Determine the [X, Y] coordinate at the center of the cell enclosing the given text.  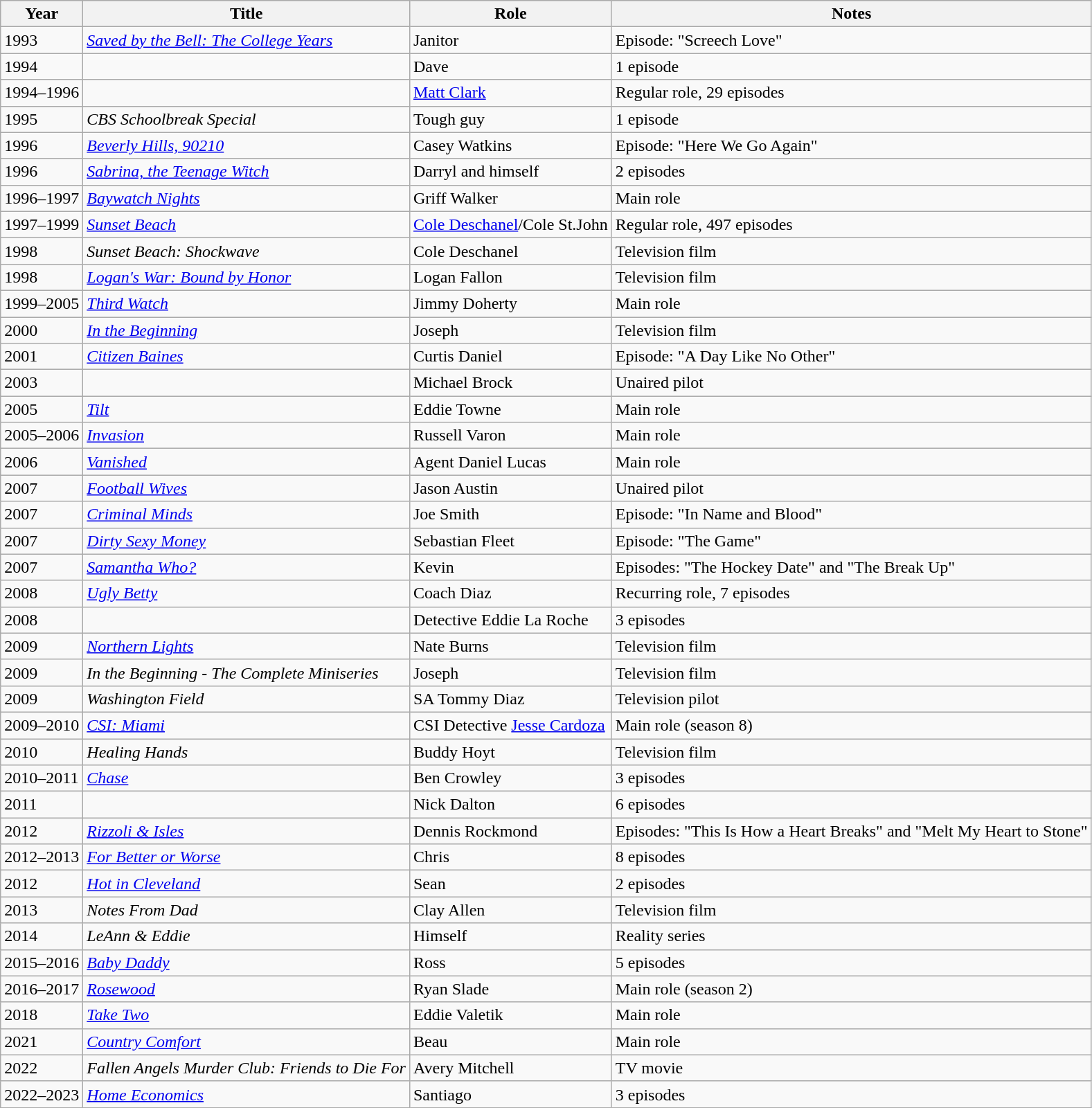
Ross [510, 963]
Recurring role, 7 episodes [852, 593]
Dirty Sexy Money [247, 541]
Coach Diaz [510, 593]
Sean [510, 884]
Football Wives [247, 488]
1997–1999 [42, 224]
Casey Watkins [510, 145]
2016–2017 [42, 989]
Eddie Valetik [510, 1015]
Episode: "Here We Go Again" [852, 145]
Rizzoli & Isles [247, 831]
Country Comfort [247, 1042]
Agent Daniel Lucas [510, 462]
CSI Detective Jesse Cardoza [510, 725]
Episodes: "This Is How a Heart Breaks" and "Melt My Heart to Stone" [852, 831]
2014 [42, 936]
2006 [42, 462]
Television pilot [852, 699]
2022 [42, 1068]
Chris [510, 857]
Role [510, 14]
2015–2016 [42, 963]
Baby Daddy [247, 963]
Samantha Who? [247, 567]
Year [42, 14]
TV movie [852, 1068]
Darryl and himself [510, 172]
Joe Smith [510, 515]
Ugly Betty [247, 593]
Rosewood [247, 989]
2012–2013 [42, 857]
Avery Mitchell [510, 1068]
Janitor [510, 40]
Episode: "Screech Love" [852, 40]
Cole Deschanel [510, 251]
Main role (season 2) [852, 989]
Cole Deschanel/Cole St.John [510, 224]
CBS Schoolbreak Special [247, 119]
Tilt [247, 409]
Main role (season 8) [852, 725]
Beau [510, 1042]
Dave [510, 66]
Invasion [247, 436]
Ryan Slade [510, 989]
Hot in Cleveland [247, 884]
Logan Fallon [510, 277]
Curtis Daniel [510, 357]
Episode: "In Name and Blood" [852, 515]
Notes [852, 14]
1994–1996 [42, 93]
Jimmy Doherty [510, 303]
Saved by the Bell: The College Years [247, 40]
Michael Brock [510, 383]
Sabrina, the Teenage Witch [247, 172]
2005 [42, 409]
8 episodes [852, 857]
Reality series [852, 936]
Citizen Baines [247, 357]
1996–1997 [42, 198]
2021 [42, 1042]
2001 [42, 357]
Baywatch Nights [247, 198]
5 episodes [852, 963]
Beverly Hills, 90210 [247, 145]
Fallen Angels Murder Club: Friends to Die For [247, 1068]
2005–2006 [42, 436]
Healing Hands [247, 751]
2018 [42, 1015]
Matt Clark [510, 93]
2011 [42, 805]
Title [247, 14]
Chase [247, 778]
Washington Field [247, 699]
Buddy Hoyt [510, 751]
Notes From Dad [247, 910]
2013 [42, 910]
Regular role, 29 episodes [852, 93]
Third Watch [247, 303]
Northern Lights [247, 646]
SA Tommy Diaz [510, 699]
Vanished [247, 462]
Episode: "A Day Like No Other" [852, 357]
Detective Eddie La Roche [510, 620]
6 episodes [852, 805]
Kevin [510, 567]
Episode: "The Game" [852, 541]
Episodes: "The Hockey Date" and "The Break Up" [852, 567]
Regular role, 497 episodes [852, 224]
Griff Walker [510, 198]
Ben Crowley [510, 778]
Sunset Beach [247, 224]
2010–2011 [42, 778]
Himself [510, 936]
For Better or Worse [247, 857]
Clay Allen [510, 910]
Home Economics [247, 1094]
Russell Varon [510, 436]
2003 [42, 383]
Sunset Beach: Shockwave [247, 251]
1994 [42, 66]
Take Two [247, 1015]
2000 [42, 330]
1993 [42, 40]
2010 [42, 751]
CSI: Miami [247, 725]
Dennis Rockmond [510, 831]
Nick Dalton [510, 805]
Criminal Minds [247, 515]
Tough guy [510, 119]
Jason Austin [510, 488]
1999–2005 [42, 303]
Santiago [510, 1094]
Logan's War: Bound by Honor [247, 277]
Sebastian Fleet [510, 541]
LeAnn & Eddie [247, 936]
Nate Burns [510, 646]
In the Beginning - The Complete Miniseries [247, 672]
1995 [42, 119]
Eddie Towne [510, 409]
2009–2010 [42, 725]
2022–2023 [42, 1094]
In the Beginning [247, 330]
